Capture the cell that displays the provided text and extract its [X, Y] central coordinate. 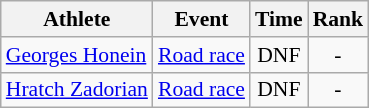
Athlete [77, 19]
Time [279, 19]
Event [202, 19]
Georges Honein [77, 55]
Hratch Zadorian [77, 90]
Rank [338, 19]
